From the cell containing the given text, extract its center point as [x, y] coordinate. 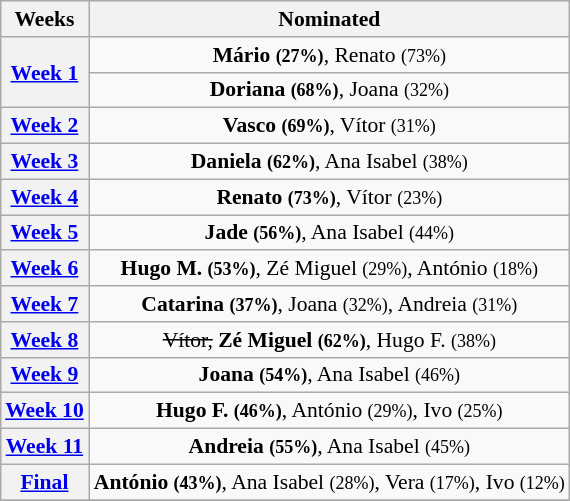
António (43%), Ana Isabel (28%), Vera (17%), Ivo (12%) [330, 482]
Vasco (69%), Vítor (31%) [330, 126]
Week 6 [44, 269]
Catarina (37%), Joana (32%), Andreia (31%) [330, 304]
Jade (56%), Ana Isabel (44%) [330, 233]
Week 1 [44, 72]
Renato (73%), Vítor (23%) [330, 197]
Week 9 [44, 375]
Doriana (68%), Joana (32%) [330, 90]
Week 8 [44, 340]
Final [44, 482]
Hugo F. (46%), António (29%), Ivo (25%) [330, 411]
Hugo M. (53%), Zé Miguel (29%), António (18%) [330, 269]
Daniela (62%), Ana Isabel (38%) [330, 162]
Week 10 [44, 411]
Nominated [330, 19]
Mário (27%), Renato (73%) [330, 55]
Week 3 [44, 162]
Joana (54%), Ana Isabel (46%) [330, 375]
Andreia (55%), Ana Isabel (45%) [330, 447]
Vítor, Zé Miguel (62%), Hugo F. (38%) [330, 340]
Week 7 [44, 304]
Week 5 [44, 233]
Week 4 [44, 197]
Weeks [44, 19]
Week 2 [44, 126]
Week 11 [44, 447]
